Output the (x, y) coordinate of the center of the cell containing the given text.  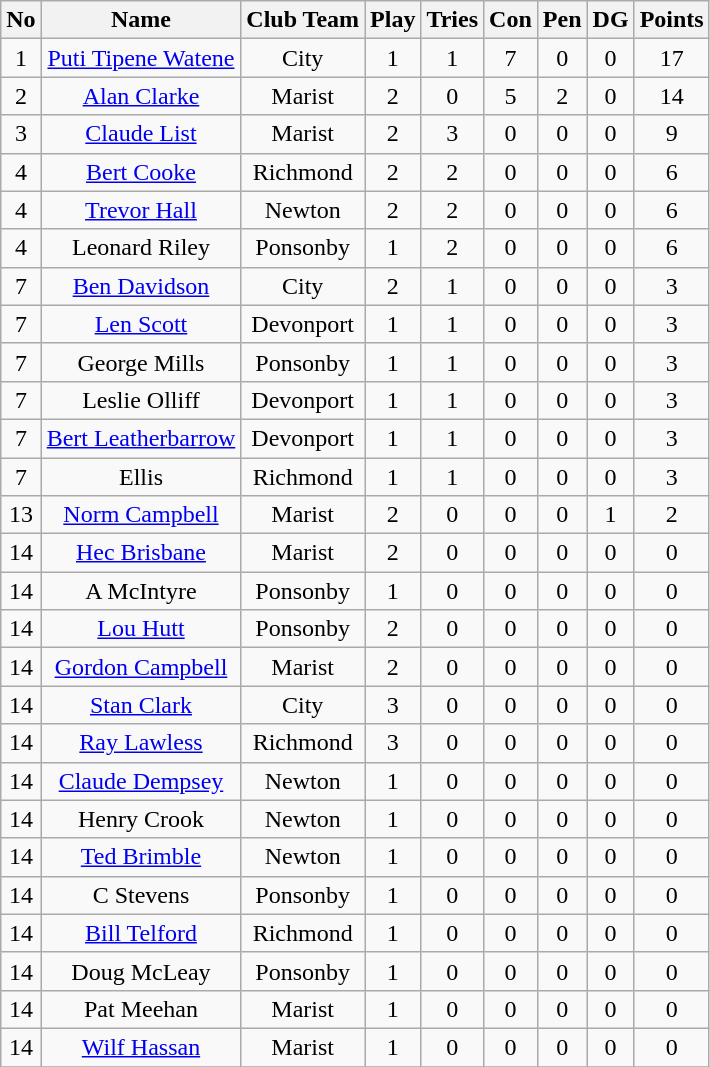
Alan Clarke (141, 96)
Norm Campbell (141, 515)
Ben Davidson (141, 286)
Club Team (303, 20)
Ellis (141, 477)
Claude List (141, 134)
A McIntyre (141, 591)
Ray Lawless (141, 743)
Puti Tipene Watene (141, 58)
Hec Brisbane (141, 553)
Trevor Hall (141, 210)
Claude Dempsey (141, 781)
Leonard Riley (141, 248)
17 (672, 58)
Pat Meehan (141, 1009)
DG (610, 20)
Bert Cooke (141, 172)
Wilf Hassan (141, 1047)
13 (21, 515)
Tries (452, 20)
Points (672, 20)
Name (141, 20)
Bill Telford (141, 933)
Bert Leatherbarrow (141, 438)
Doug McLeay (141, 971)
Pen (562, 20)
George Mills (141, 362)
Stan Clark (141, 705)
Con (511, 20)
Gordon Campbell (141, 667)
5 (511, 96)
Len Scott (141, 324)
Lou Hutt (141, 629)
Henry Crook (141, 819)
9 (672, 134)
Ted Brimble (141, 857)
Leslie Olliff (141, 400)
C Stevens (141, 895)
Play (393, 20)
No (21, 20)
